From the cell containing the given text, extract its center point as [x, y] coordinate. 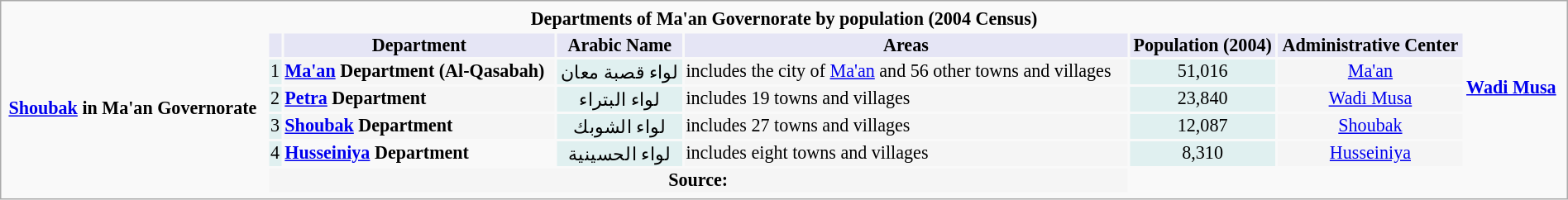
Department [419, 45]
includes the city of Ma'an and 56 other towns and villages [906, 72]
includes eight towns and villages [906, 154]
8,310 [1202, 154]
12,087 [1202, 126]
23,840 [1202, 99]
لواء الشوبك [620, 126]
Departments of Ma'an Governorate by population (2004 Census) [784, 19]
4 [275, 154]
includes 27 towns and villages [906, 126]
Petra Department [419, 99]
Population (2004) [1202, 45]
2 [275, 99]
لواء قصبة معان [620, 72]
Source: [698, 180]
لواء الحسينية [620, 154]
Ma'an Department (Al-Qasabah) [419, 72]
includes 19 towns and villages [906, 99]
Arabic Name [620, 45]
Husseiniya [1370, 154]
Ma'an [1370, 72]
Shoubak in Ma'an Governorate [137, 112]
3 [275, 126]
Shoubak Department [419, 126]
51,016 [1202, 72]
Administrative Center [1370, 45]
Areas [906, 45]
1 [275, 72]
Husseiniya Department [419, 154]
Shoubak [1370, 126]
لواء البتراء [620, 99]
